Detect which cell encompasses the target text, then output its (X, Y) center coordinate. 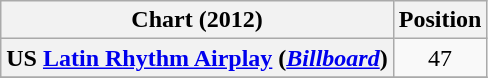
US Latin Rhythm Airplay (Billboard) (197, 58)
Position (440, 20)
Chart (2012) (197, 20)
47 (440, 58)
